Search for the cell housing the specified text and yield its [X, Y] center coordinate. 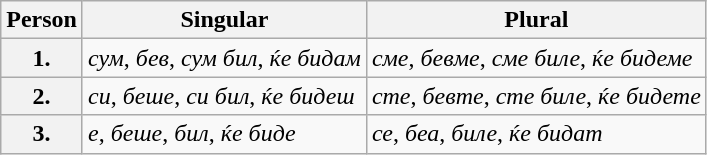
се, беа, биле, ќе бидат [536, 134]
1. [42, 58]
сме, бевме, сме биле, ќе бидеме [536, 58]
сум, бев, сум бил, ќе бидам [224, 58]
Plural [536, 20]
2. [42, 96]
си, беше, си бил, ќе бидеш [224, 96]
Singular [224, 20]
е, беше, бил, ќе биде [224, 134]
3. [42, 134]
сте, бевте, сте биле, ќе бидете [536, 96]
Person [42, 20]
